Identify which cell holds the provided text, then report its (x, y) central coordinate. 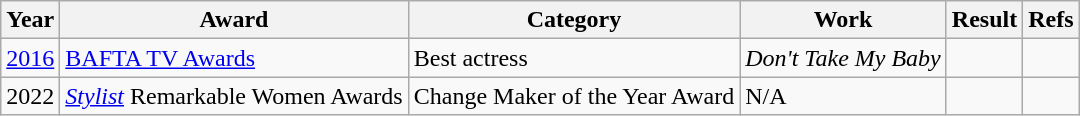
Result (984, 20)
N/A (844, 96)
Work (844, 20)
2022 (30, 96)
Category (574, 20)
BAFTA TV Awards (234, 58)
Stylist Remarkable Women Awards (234, 96)
Year (30, 20)
2016 (30, 58)
Refs (1051, 20)
Award (234, 20)
Best actress (574, 58)
Change Maker of the Year Award (574, 96)
Don't Take My Baby (844, 58)
